Find where the given text appears and provide that cell's center as (x, y) coordinate. 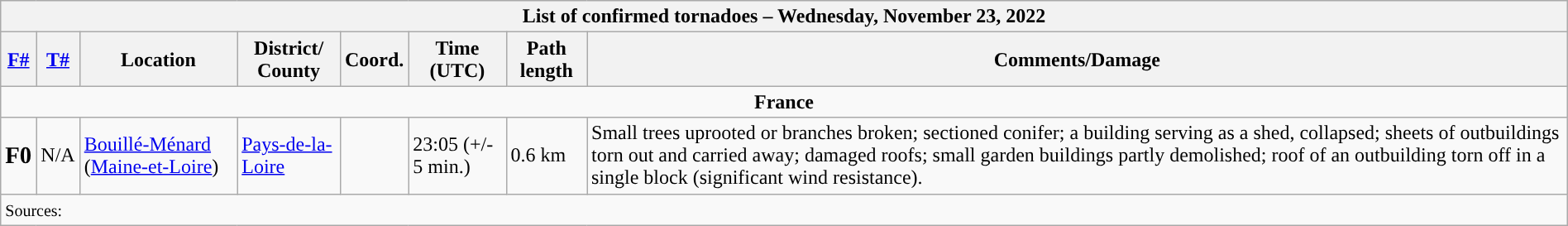
Time (UTC) (457, 60)
Location (158, 60)
List of confirmed tornadoes – Wednesday, November 23, 2022 (784, 17)
N/A (58, 156)
F0 (18, 156)
Sources: (784, 209)
Comments/Damage (1078, 60)
Path length (546, 60)
0.6 km (546, 156)
District/County (289, 60)
Pays-de-la-Loire (289, 156)
23:05 (+/- 5 min.) (457, 156)
Bouillé-Ménard (Maine-et-Loire) (158, 156)
Coord. (374, 60)
T# (58, 60)
France (784, 102)
F# (18, 60)
